Scan for the cell matching the given text and deliver its [x, y] coordinate at center. 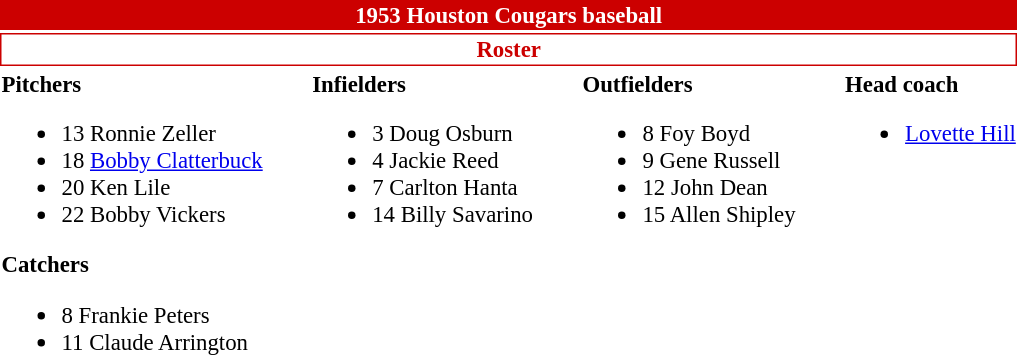
Roster [508, 50]
1953 Houston Cougars baseball [508, 15]
